Locate the cell with the specified text and output its (X, Y) center coordinate. 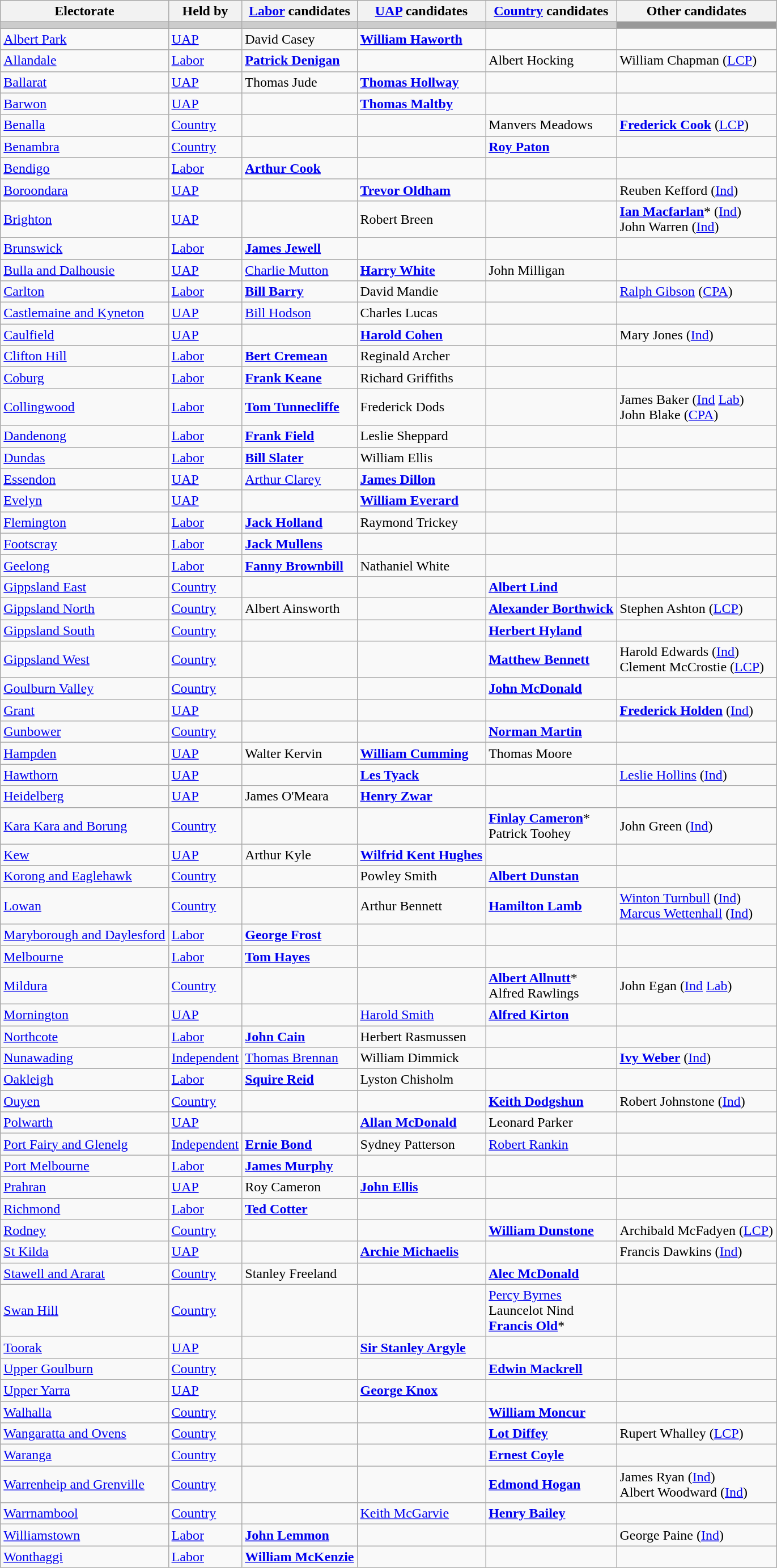
Arthur Cook (299, 168)
Tom Hayes (299, 956)
Squire Reid (299, 1080)
Tom Tunnecliffe (299, 407)
Stanley Freeland (299, 1273)
Lyston Chisholm (422, 1080)
William Chapman (LCP) (697, 61)
Les Tyack (422, 775)
Labor candidates (299, 11)
George Paine (Ind) (697, 1535)
Wilfrid Kent Hughes (422, 855)
Mildura (84, 986)
Ouyen (84, 1101)
Lot Diffey (551, 1434)
George Knox (422, 1390)
Grant (84, 710)
Upper Yarra (84, 1390)
James O'Meara (299, 796)
Evelyn (84, 501)
John Egan (Ind Lab) (697, 986)
Matthew Bennett (551, 659)
Goulburn Valley (84, 689)
Prahran (84, 1187)
Allandale (84, 61)
Frederick Cook (LCP) (697, 125)
Roy Cameron (299, 1187)
Ian Macfarlan* (Ind) John Warren (Ind) (697, 219)
David Mandie (422, 292)
Herbert Rasmussen (422, 1036)
Toorak (84, 1347)
Warrenheip and Grenville (84, 1484)
Footscray (84, 544)
Melbourne (84, 956)
Sir Stanley Argyle (422, 1347)
Manvers Meadows (551, 125)
John Ellis (422, 1187)
Brighton (84, 219)
Benalla (84, 125)
Alec McDonald (551, 1273)
Charlie Mutton (299, 270)
Jack Holland (299, 522)
Other candidates (697, 11)
William Haworth (422, 39)
Edmond Hogan (551, 1484)
Walhalla (84, 1412)
Polwarth (84, 1123)
Albert Dunstan (551, 876)
Raymond Trickey (422, 522)
Robert Breen (422, 219)
Hamilton Lamb (551, 905)
Port Melbourne (84, 1166)
Gippsland South (84, 630)
Powley Smith (422, 876)
Winton Turnbull (Ind) Marcus Wettenhall (Ind) (697, 905)
Bill Hodson (299, 313)
Edwin Mackrell (551, 1369)
Heidelberg (84, 796)
Gunbower (84, 732)
Bendigo (84, 168)
Thomas Moore (551, 753)
Trevor Oldham (422, 190)
Frank Field (299, 436)
Harry White (422, 270)
Henry Bailey (551, 1514)
Coburg (84, 378)
Waranga (84, 1455)
William Cumming (422, 753)
Bill Barry (299, 292)
Northcote (84, 1036)
Stephen Ashton (LCP) (697, 608)
Swan Hill (84, 1310)
Walter Kervin (299, 753)
William Dunstone (551, 1230)
George Frost (299, 935)
Francis Dawkins (Ind) (697, 1252)
Allan McDonald (422, 1123)
James Dillon (422, 479)
Robert Rankin (551, 1144)
Thomas Hollway (422, 82)
Frank Keane (299, 378)
Archibald McFadyen (LCP) (697, 1230)
Gippsland West (84, 659)
John Green (Ind) (697, 826)
Carlton (84, 292)
Leslie Sheppard (422, 436)
William Dimmick (422, 1058)
Kew (84, 855)
Thomas Maltby (422, 104)
Percy Byrnes Launcelot Nind Francis Old* (551, 1310)
Wangaratta and Ovens (84, 1434)
Gippsland East (84, 587)
Alfred Kirton (551, 1015)
Lowan (84, 905)
Arthur Kyle (299, 855)
James Jewell (299, 248)
Nathaniel White (422, 565)
Electorate (84, 11)
Dandenong (84, 436)
Korong and Eaglehawk (84, 876)
Ernie Bond (299, 1144)
Bulla and Dalhousie (84, 270)
William McKenzie (299, 1557)
William Everard (422, 501)
Flemington (84, 522)
Herbert Hyland (551, 630)
Stawell and Ararat (84, 1273)
Dundas (84, 458)
Arthur Bennett (422, 905)
Gippsland North (84, 608)
Ted Cotter (299, 1209)
Collingwood (84, 407)
Richmond (84, 1209)
William Moncur (551, 1412)
Albert Allnutt* Alfred Rawlings (551, 986)
John Milligan (551, 270)
Archie Michaelis (422, 1252)
John McDonald (551, 689)
Thomas Jude (299, 82)
Leslie Hollins (Ind) (697, 775)
Castlemaine and Kyneton (84, 313)
Albert Hocking (551, 61)
Thomas Brennan (299, 1058)
Robert Johnstone (Ind) (697, 1101)
James Baker (Ind Lab) John Blake (CPA) (697, 407)
Harold Cohen (422, 335)
David Casey (299, 39)
Albert Ainsworth (299, 608)
Country candidates (551, 11)
Patrick Denigan (299, 61)
Albert Lind (551, 587)
Kara Kara and Borung (84, 826)
Ivy Weber (Ind) (697, 1058)
Charles Lucas (422, 313)
Clifton Hill (84, 356)
Sydney Patterson (422, 1144)
Ernest Coyle (551, 1455)
Port Fairy and Glenelg (84, 1144)
Reuben Kefford (Ind) (697, 190)
Barwon (84, 104)
Hawthorn (84, 775)
Finlay Cameron* Patrick Toohey (551, 826)
Ralph Gibson (CPA) (697, 292)
Leonard Parker (551, 1123)
Boroondara (84, 190)
Frederick Dods (422, 407)
Reginald Archer (422, 356)
Keith McGarvie (422, 1514)
Jack Mullens (299, 544)
UAP candidates (422, 11)
James Murphy (299, 1166)
Arthur Clarey (299, 479)
Fanny Brownbill (299, 565)
Wonthaggi (84, 1557)
Warrnambool (84, 1514)
Rodney (84, 1230)
Geelong (84, 565)
Caulfield (84, 335)
Mornington (84, 1015)
Harold Smith (422, 1015)
Held by (205, 11)
William Ellis (422, 458)
John Cain (299, 1036)
Richard Griffiths (422, 378)
James Ryan (Ind) Albert Woodward (Ind) (697, 1484)
Hampden (84, 753)
Albert Park (84, 39)
Alexander Borthwick (551, 608)
St Kilda (84, 1252)
Roy Paton (551, 147)
Nunawading (84, 1058)
Bill Slater (299, 458)
Bert Cremean (299, 356)
Rupert Whalley (LCP) (697, 1434)
Oakleigh (84, 1080)
John Lemmon (299, 1535)
Mary Jones (Ind) (697, 335)
Keith Dodgshun (551, 1101)
Williamstown (84, 1535)
Brunswick (84, 248)
Maryborough and Daylesford (84, 935)
Frederick Holden (Ind) (697, 710)
Upper Goulburn (84, 1369)
Henry Zwar (422, 796)
Harold Edwards (Ind) Clement McCrostie (LCP) (697, 659)
Ballarat (84, 82)
Benambra (84, 147)
Norman Martin (551, 732)
Essendon (84, 479)
